Extract the (X, Y) coordinate from the center of the cell holding the provided text.  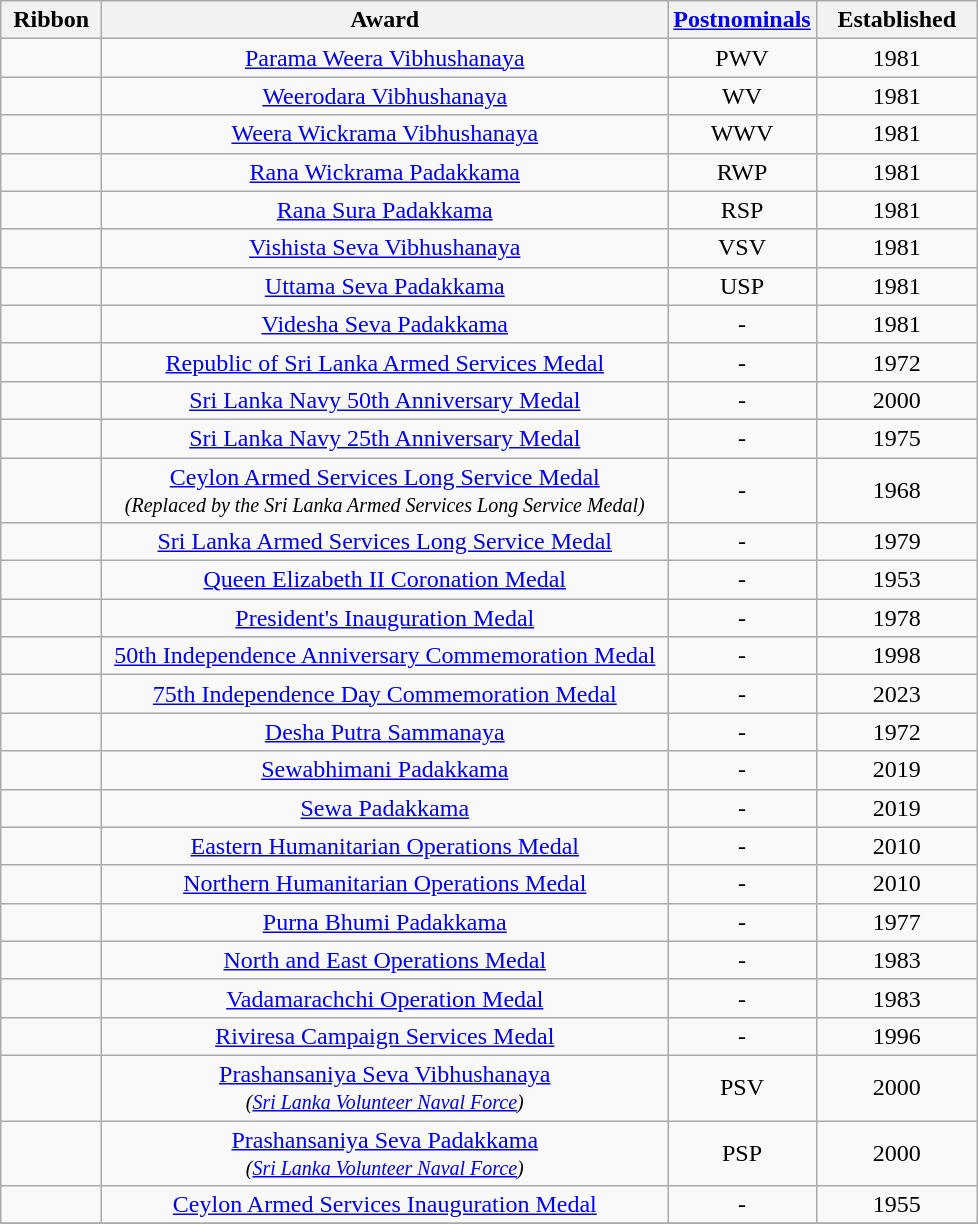
1979 (896, 542)
RSP (742, 210)
Sewabhimani Padakkama (385, 770)
PSV (742, 1088)
WV (742, 96)
Riviresa Campaign Services Medal (385, 1036)
1953 (896, 580)
Republic of Sri Lanka Armed Services Medal (385, 362)
1968 (896, 490)
President's Inauguration Medal (385, 618)
Eastern Humanitarian Operations Medal (385, 846)
Ceylon Armed Services Inauguration Medal (385, 1205)
Ribbon (52, 20)
1998 (896, 656)
Northern Humanitarian Operations Medal (385, 884)
USP (742, 286)
Established (896, 20)
2023 (896, 694)
Desha Putra Sammanaya (385, 732)
Sri Lanka Armed Services Long Service Medal (385, 542)
Rana Wickrama Padakkama (385, 172)
1975 (896, 438)
Queen Elizabeth II Coronation Medal (385, 580)
Ceylon Armed Services Long Service Medal(Replaced by the Sri Lanka Armed Services Long Service Medal) (385, 490)
Vadamarachchi Operation Medal (385, 998)
Uttama Seva Padakkama (385, 286)
RWP (742, 172)
1955 (896, 1205)
Prashansaniya Seva Padakkama(Sri Lanka Volunteer Naval Force) (385, 1152)
PWV (742, 58)
Sri Lanka Navy 25th Anniversary Medal (385, 438)
Weerodara Vibhushanaya (385, 96)
Postnominals (742, 20)
Prashansaniya Seva Vibhushanaya(Sri Lanka Volunteer Naval Force) (385, 1088)
Award (385, 20)
Weera Wickrama Vibhushanaya (385, 134)
Vishista Seva Vibhushanaya (385, 248)
50th Independence Anniversary Commemoration Medal (385, 656)
1977 (896, 922)
Videsha Seva Padakkama (385, 324)
PSP (742, 1152)
Purna Bhumi Padakkama (385, 922)
Parama Weera Vibhushanaya (385, 58)
Sewa Padakkama (385, 808)
Rana Sura Padakkama (385, 210)
1996 (896, 1036)
WWV (742, 134)
North and East Operations Medal (385, 960)
Sri Lanka Navy 50th Anniversary Medal (385, 400)
75th Independence Day Commemoration Medal (385, 694)
VSV (742, 248)
1978 (896, 618)
